Identify which cell holds the provided text, then report its [X, Y] central coordinate. 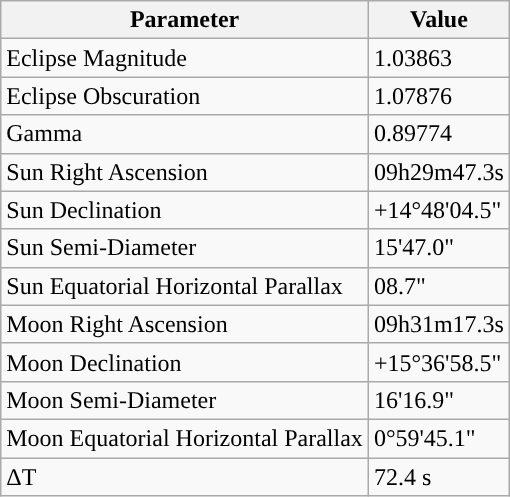
+14°48'04.5" [438, 210]
Parameter [185, 20]
Sun Semi-Diameter [185, 248]
Sun Right Ascension [185, 172]
+15°36'58.5" [438, 362]
Eclipse Obscuration [185, 96]
Eclipse Magnitude [185, 58]
Sun Declination [185, 210]
0°59'45.1" [438, 438]
0.89774 [438, 134]
09h31m17.3s [438, 324]
Moon Equatorial Horizontal Parallax [185, 438]
ΔT [185, 477]
08.7" [438, 286]
15'47.0" [438, 248]
09h29m47.3s [438, 172]
1.03863 [438, 58]
72.4 s [438, 477]
Gamma [185, 134]
Moon Semi-Diameter [185, 400]
16'16.9" [438, 400]
Moon Declination [185, 362]
1.07876 [438, 96]
Value [438, 20]
Moon Right Ascension [185, 324]
Sun Equatorial Horizontal Parallax [185, 286]
